Pinpoint the cell where the given text exists, returning its (X, Y) midpoint coordinate. 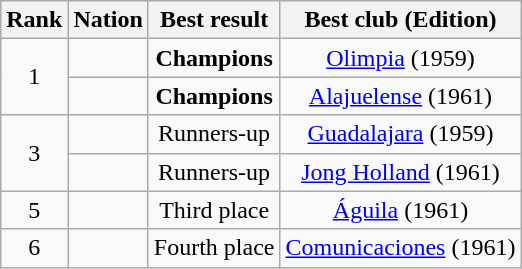
Best result (214, 20)
Olimpia (1959) (400, 58)
6 (34, 248)
Guadalajara (1959) (400, 134)
Nation (108, 20)
3 (34, 153)
Fourth place (214, 248)
Best club (Edition) (400, 20)
Comunicaciones (1961) (400, 248)
Third place (214, 210)
Alajuelense (1961) (400, 96)
Jong Holland (1961) (400, 172)
Águila (1961) (400, 210)
Rank (34, 20)
5 (34, 210)
1 (34, 77)
